Pinpoint the cell where the given text exists, returning its (X, Y) midpoint coordinate. 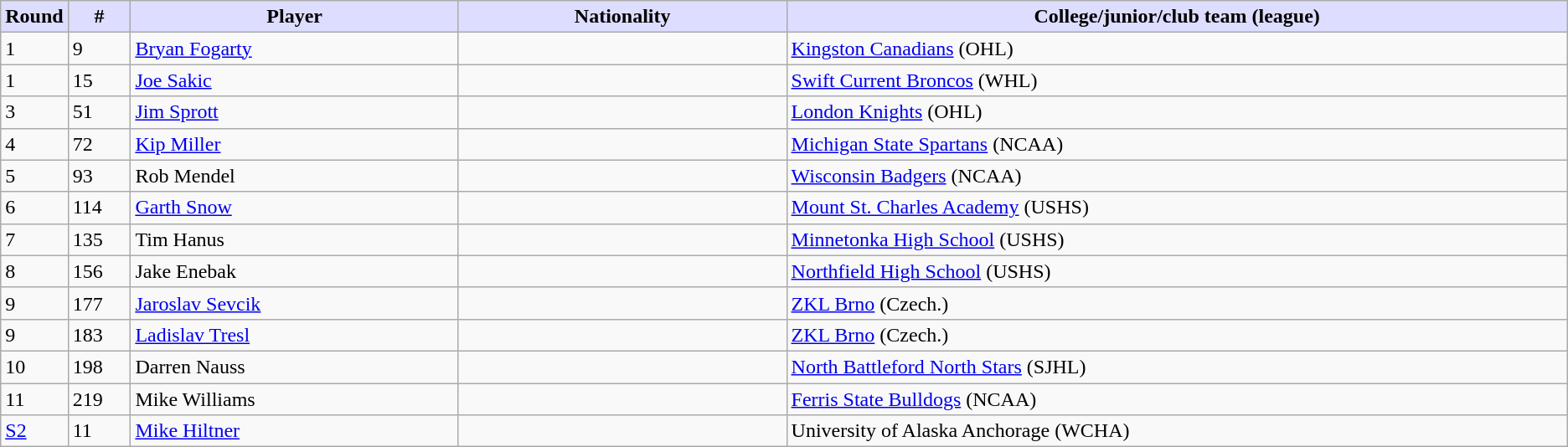
London Knights (OHL) (1177, 112)
Player (295, 17)
219 (99, 399)
15 (99, 80)
72 (99, 144)
177 (99, 303)
Jaroslav Sevcik (295, 303)
Jake Enebak (295, 271)
Michigan State Spartans (NCAA) (1177, 144)
Darren Nauss (295, 367)
Joe Sakic (295, 80)
Mike Williams (295, 399)
198 (99, 367)
University of Alaska Anchorage (WCHA) (1177, 431)
College/junior/club team (league) (1177, 17)
Bryan Fogarty (295, 49)
Jim Sprott (295, 112)
7 (34, 239)
Rob Mendel (295, 176)
183 (99, 335)
Kip Miller (295, 144)
5 (34, 176)
Ladislav Tresl (295, 335)
3 (34, 112)
Round (34, 17)
135 (99, 239)
156 (99, 271)
Mike Hiltner (295, 431)
# (99, 17)
Kingston Canadians (OHL) (1177, 49)
Garth Snow (295, 208)
S2 (34, 431)
Minnetonka High School (USHS) (1177, 239)
North Battleford North Stars (SJHL) (1177, 367)
93 (99, 176)
8 (34, 271)
114 (99, 208)
Nationality (622, 17)
Tim Hanus (295, 239)
Wisconsin Badgers (NCAA) (1177, 176)
4 (34, 144)
Ferris State Bulldogs (NCAA) (1177, 399)
Northfield High School (USHS) (1177, 271)
10 (34, 367)
Mount St. Charles Academy (USHS) (1177, 208)
6 (34, 208)
Swift Current Broncos (WHL) (1177, 80)
51 (99, 112)
